Output the [X, Y] coordinate of the center of the cell containing the given text.  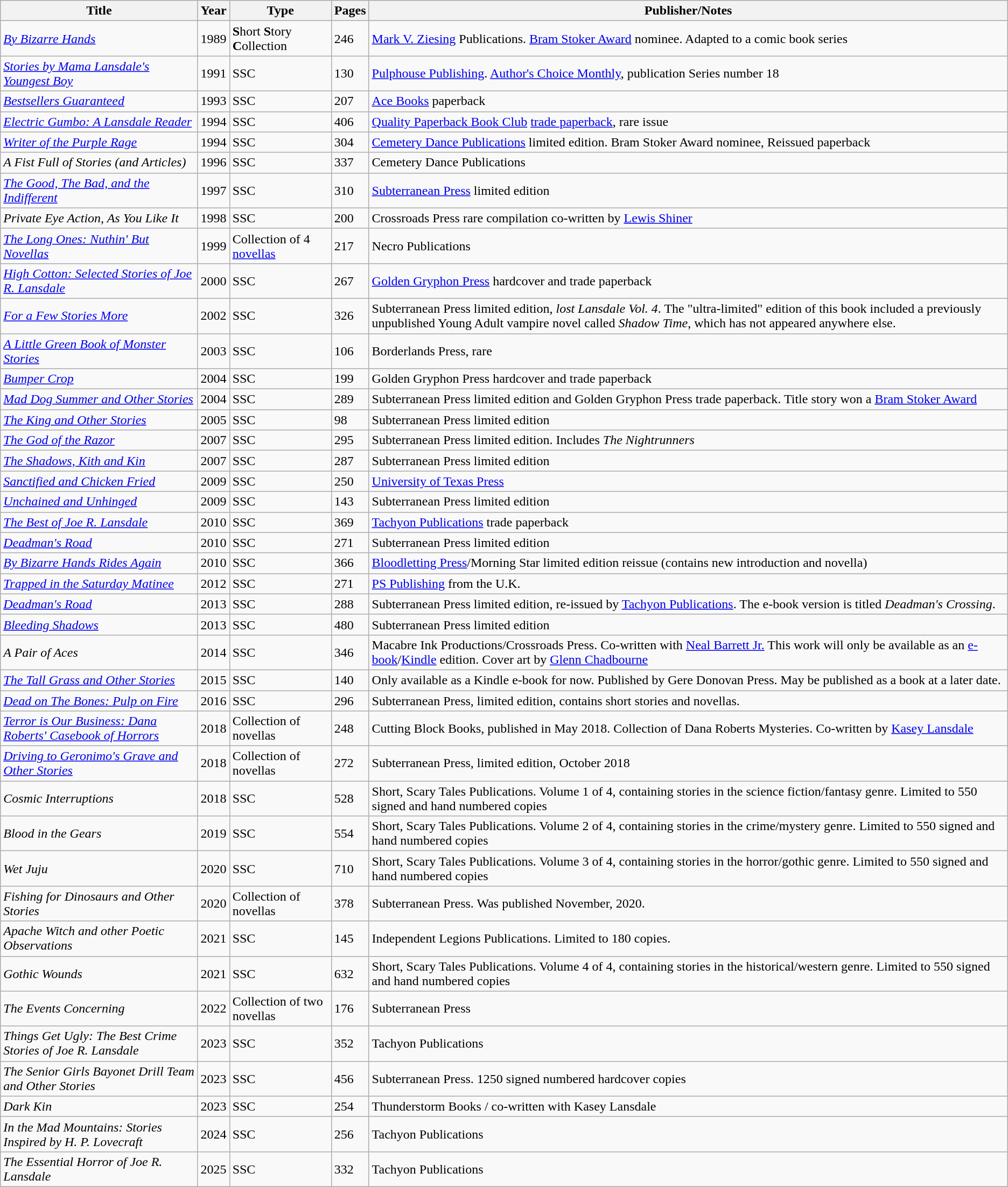
143 [350, 502]
Collection of two novellas [280, 1009]
2024 [213, 1134]
1997 [213, 191]
Bloodletting Press/Morning Star limited edition reissue (contains new introduction and novella) [688, 563]
A Pair of Aces [99, 652]
A Little Green Book of Monster Stories [99, 351]
In the Mad Mountains: Stories Inspired by H. P. Lovecraft [99, 1134]
Short, Scary Tales Publications. Volume 4 of 4, containing stories in the historical/western genre. Limited to 550 signed and hand numbered copies [688, 973]
480 [350, 624]
1993 [213, 101]
Subterranean Press limited edition and Golden Gryphon Press trade paperback. Title story won a Bram Stoker Award [688, 399]
Cemetery Dance Publications [688, 163]
246 [350, 39]
Short Story Collection [280, 39]
Subterranean Press, limited edition, October 2018 [688, 763]
2016 [213, 700]
Publisher/Notes [688, 11]
Ace Books paperback [688, 101]
The Events Concerning [99, 1009]
The Essential Horror of Joe R. Lansdale [99, 1169]
337 [350, 163]
1989 [213, 39]
The Good, The Bad, and the Indifferent [99, 191]
The Best of Joe R. Lansdale [99, 522]
The King and Other Stories [99, 420]
Collection of 4 novellas [280, 245]
1991 [213, 73]
2015 [213, 680]
Wet Juju [99, 869]
326 [350, 315]
Dark Kin [99, 1106]
296 [350, 700]
406 [350, 122]
Crossroads Press rare compilation co-written by Lewis Shiner [688, 218]
554 [350, 833]
248 [350, 729]
The Tall Grass and Other Stories [99, 680]
176 [350, 1009]
130 [350, 73]
Independent Legions Publications. Limited to 180 copies. [688, 939]
2000 [213, 281]
310 [350, 191]
1999 [213, 245]
Mad Dog Summer and Other Stories [99, 399]
Stories by Mama Lansdale's Youngest Boy [99, 73]
Cemetery Dance Publications limited edition. Bram Stoker Award nominee, Reissued paperback [688, 142]
Trapped in the Saturday Matinee [99, 584]
The God of the Razor [99, 440]
346 [350, 652]
710 [350, 869]
2025 [213, 1169]
Unchained and Unhinged [99, 502]
272 [350, 763]
Thunderstorm Books / co-written with Kasey Lansdale [688, 1106]
Things Get Ugly: The Best Crime Stories of Joe R. Lansdale [99, 1043]
Electric Gumbo: A Lansdale Reader [99, 122]
A Fist Full of Stories (and Articles) [99, 163]
The Long Ones: Nuthin' But Novellas [99, 245]
For a Few Stories More [99, 315]
Necro Publications [688, 245]
Fishing for Dinosaurs and Other Stories [99, 903]
Pulphouse Publishing. Author's Choice Monthly, publication Series number 18 [688, 73]
207 [350, 101]
1996 [213, 163]
Pages [350, 11]
528 [350, 799]
Bestsellers Guaranteed [99, 101]
Cutting Block Books, published in May 2018. Collection of Dana Roberts Mysteries. Co-written by Kasey Lansdale [688, 729]
Type [280, 11]
250 [350, 481]
1998 [213, 218]
2019 [213, 833]
Subterranean Press. Was published November, 2020. [688, 903]
199 [350, 379]
Only available as a Kindle e-book for now. Published by Gere Donovan Press. May be published as a book at a later date. [688, 680]
Year [213, 11]
456 [350, 1079]
The Shadows, Kith and Kin [99, 461]
200 [350, 218]
Private Eye Action, As You Like It [99, 218]
PS Publishing from the U.K. [688, 584]
Apache Witch and other Poetic Observations [99, 939]
By Bizarre Hands [99, 39]
Bleeding Shadows [99, 624]
369 [350, 522]
378 [350, 903]
Title [99, 11]
The Senior Girls Bayonet Drill Team and Other Stories [99, 1079]
289 [350, 399]
Subterranean Press [688, 1009]
Subterranean Press limited edition, re-issued by Tachyon Publications. The e-book version is titled Deadman's Crossing. [688, 604]
Gothic Wounds [99, 973]
256 [350, 1134]
2012 [213, 584]
Blood in the Gears [99, 833]
By Bizarre Hands Rides Again [99, 563]
295 [350, 440]
217 [350, 245]
Bumper Crop [99, 379]
2002 [213, 315]
106 [350, 351]
Driving to Geronimo's Grave and Other Stories [99, 763]
Terror is Our Business: Dana Roberts' Casebook of Horrors [99, 729]
2014 [213, 652]
304 [350, 142]
Sanctified and Chicken Fried [99, 481]
332 [350, 1169]
University of Texas Press [688, 481]
267 [350, 281]
2022 [213, 1009]
Borderlands Press, rare [688, 351]
2003 [213, 351]
Dead on The Bones: Pulp on Fire [99, 700]
High Cotton: Selected Stories of Joe R. Lansdale [99, 281]
Subterranean Press. 1250 signed numbered hardcover copies [688, 1079]
98 [350, 420]
2005 [213, 420]
366 [350, 563]
Short, Scary Tales Publications. Volume 3 of 4, containing stories in the horror/gothic genre. Limited to 550 signed and hand numbered copies [688, 869]
Mark V. Ziesing Publications. Bram Stoker Award nominee. Adapted to a comic book series [688, 39]
287 [350, 461]
Cosmic Interruptions [99, 799]
145 [350, 939]
Writer of the Purple Rage [99, 142]
Short, Scary Tales Publications. Volume 2 of 4, containing stories in the crime/mystery genre. Limited to 550 signed and hand numbered copies [688, 833]
Subterranean Press limited edition. Includes The Nightrunners [688, 440]
140 [350, 680]
288 [350, 604]
Tachyon Publications trade paperback [688, 522]
Subterranean Press, limited edition, contains short stories and novellas. [688, 700]
254 [350, 1106]
352 [350, 1043]
632 [350, 973]
Quality Paperback Book Club trade paperback, rare issue [688, 122]
